Capture the cell that displays the provided text and extract its (x, y) central coordinate. 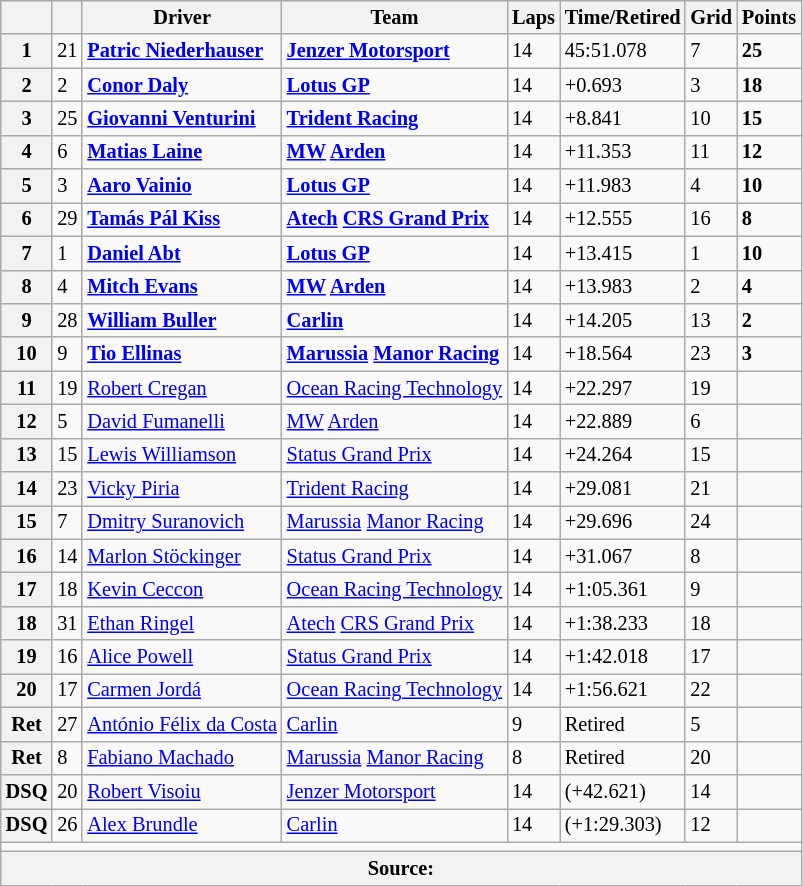
+29.696 (623, 522)
28 (67, 320)
+18.564 (623, 354)
Dmitry Suranovich (182, 522)
+0.693 (623, 85)
+22.297 (623, 388)
+22.889 (623, 421)
+14.205 (623, 320)
+1:05.361 (623, 589)
Source: (401, 868)
Team (394, 17)
Conor Daly (182, 85)
+1:42.018 (623, 657)
Mitch Evans (182, 287)
+29.081 (623, 489)
Robert Visoiu (182, 791)
+12.555 (623, 219)
Giovanni Venturini (182, 118)
Robert Cregan (182, 388)
Laps (534, 17)
+13.415 (623, 253)
Grid (711, 17)
Kevin Ceccon (182, 589)
+8.841 (623, 118)
Marlon Stöckinger (182, 556)
Lewis Williamson (182, 455)
+24.264 (623, 455)
António Félix da Costa (182, 724)
Driver (182, 17)
22 (711, 690)
Aaro Vainio (182, 186)
29 (67, 219)
Patric Niederhauser (182, 51)
Ethan Ringel (182, 623)
Matias Laine (182, 152)
(+1:29.303) (623, 825)
+1:56.621 (623, 690)
Points (769, 17)
Vicky Piria (182, 489)
(+42.621) (623, 791)
Alex Brundle (182, 825)
David Fumanelli (182, 421)
Time/Retired (623, 17)
+11.353 (623, 152)
Tamás Pál Kiss (182, 219)
26 (67, 825)
Daniel Abt (182, 253)
+31.067 (623, 556)
William Buller (182, 320)
24 (711, 522)
Alice Powell (182, 657)
Carmen Jordá (182, 690)
31 (67, 623)
Fabiano Machado (182, 758)
Tio Ellinas (182, 354)
45:51.078 (623, 51)
+1:38.233 (623, 623)
+11.983 (623, 186)
+13.983 (623, 287)
27 (67, 724)
